From the cell containing the given text, extract its center point as (X, Y) coordinate. 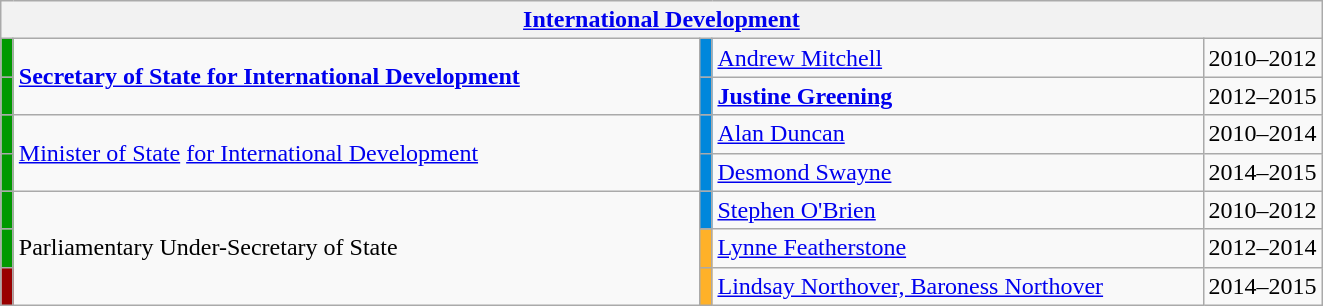
Justine Greening (958, 96)
2010–2014 (1262, 134)
Minister of State for International Development (356, 153)
Andrew Mitchell (958, 58)
2012–2014 (1262, 248)
2012–2015 (1262, 96)
Lindsay Northover, Baroness Northover (958, 286)
Desmond Swayne (958, 172)
Secretary of State for International Development (356, 77)
Lynne Featherstone (958, 248)
Parliamentary Under-Secretary of State (356, 248)
International Development (662, 20)
Alan Duncan (958, 134)
Stephen O'Brien (958, 210)
